Return the [x, y] coordinate for the center point of the cell that contains the specified text.  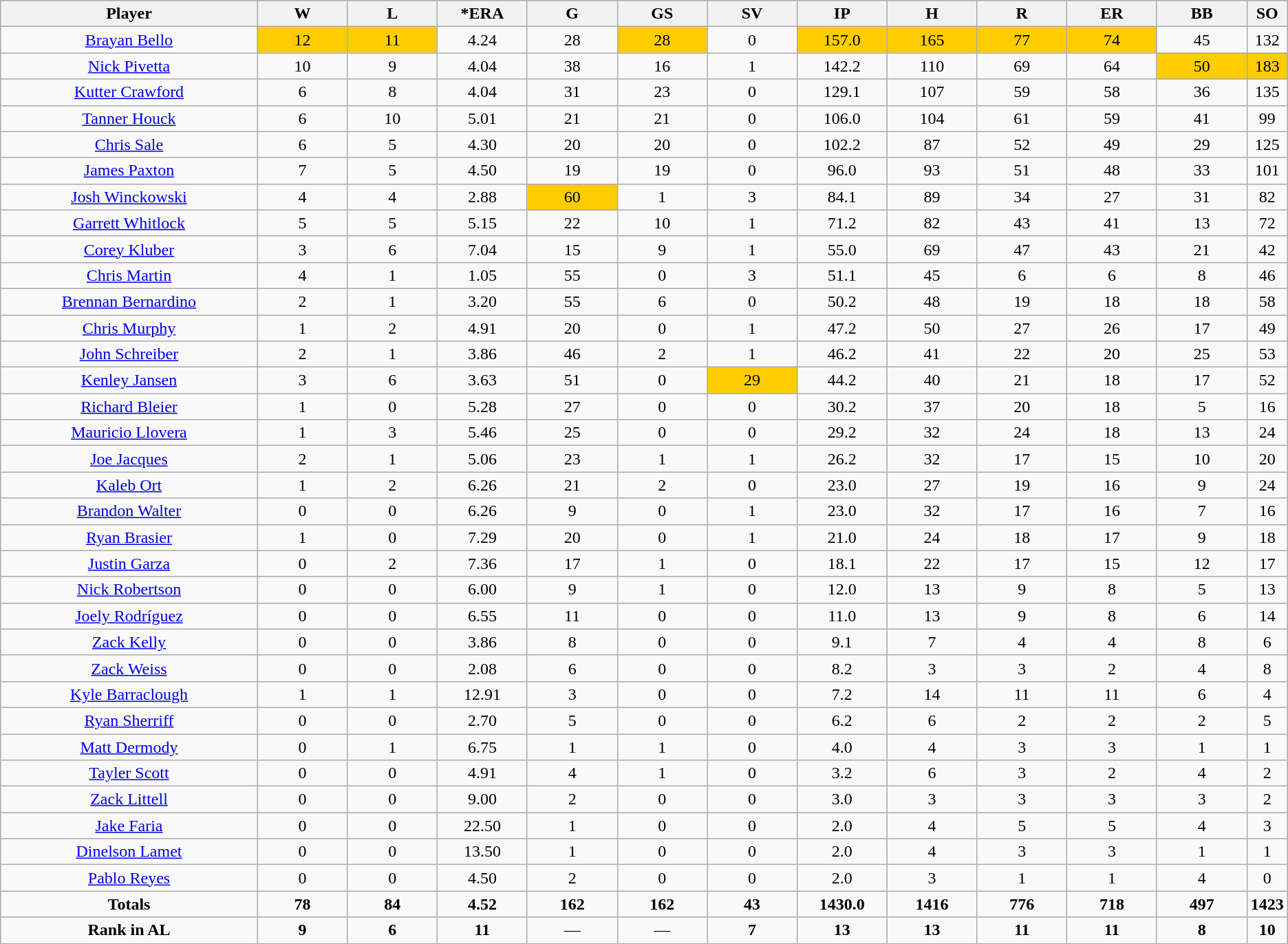
H [932, 14]
22.50 [483, 826]
GS [662, 14]
61 [1022, 118]
3.2 [842, 773]
Brayan Bello [129, 40]
89 [932, 197]
1423 [1267, 904]
4.30 [483, 144]
7.36 [483, 564]
Brandon Walter [129, 511]
Zack Kelly [129, 642]
Matt Dermody [129, 747]
James Paxton [129, 171]
135 [1267, 92]
11.0 [842, 616]
110 [932, 66]
38 [572, 66]
Mauricio Llovera [129, 433]
50.2 [842, 301]
Brennan Bernardino [129, 301]
1.05 [483, 275]
102.2 [842, 144]
51.1 [842, 275]
Tayler Scott [129, 773]
132 [1267, 40]
42 [1267, 249]
SV [753, 14]
77 [1022, 40]
Garrett Whitlock [129, 223]
12.0 [842, 590]
Pablo Reyes [129, 878]
29.2 [842, 433]
5.15 [483, 223]
Dinelson Lamet [129, 852]
Totals [129, 904]
R [1022, 14]
21.0 [842, 537]
99 [1267, 118]
47.2 [842, 328]
W [303, 14]
3.0 [842, 800]
Justin Garza [129, 564]
Kenley Jansen [129, 380]
6.00 [483, 590]
26.2 [842, 459]
BB [1201, 14]
8.2 [842, 668]
9.1 [842, 642]
18.1 [842, 564]
183 [1267, 66]
106.0 [842, 118]
Josh Winckowski [129, 197]
5.01 [483, 118]
6.75 [483, 747]
46.2 [842, 354]
7.04 [483, 249]
Zack Littell [129, 800]
64 [1112, 66]
7.29 [483, 537]
37 [932, 407]
3.20 [483, 301]
53 [1267, 354]
Joe Jacques [129, 459]
Tanner Houck [129, 118]
84.1 [842, 197]
1430.0 [842, 904]
Rank in AL [129, 930]
93 [932, 171]
36 [1201, 92]
ER [1112, 14]
776 [1022, 904]
6.55 [483, 616]
Kyle Barraclough [129, 694]
5.06 [483, 459]
104 [932, 118]
78 [303, 904]
47 [1022, 249]
3.63 [483, 380]
142.2 [842, 66]
1416 [932, 904]
129.1 [842, 92]
2.70 [483, 720]
Nick Pivetta [129, 66]
2.08 [483, 668]
4.0 [842, 747]
5.28 [483, 407]
96.0 [842, 171]
5.46 [483, 433]
497 [1201, 904]
60 [572, 197]
4.24 [483, 40]
157.0 [842, 40]
125 [1267, 144]
71.2 [842, 223]
74 [1112, 40]
Ryan Sherriff [129, 720]
33 [1201, 171]
107 [932, 92]
Kaleb Ort [129, 485]
G [572, 14]
Nick Robertson [129, 590]
7.2 [842, 694]
Corey Kluber [129, 249]
84 [392, 904]
30.2 [842, 407]
Joely Rodríguez [129, 616]
Kutter Crawford [129, 92]
26 [1112, 328]
John Schreiber [129, 354]
Ryan Brasier [129, 537]
Richard Bleier [129, 407]
2.88 [483, 197]
72 [1267, 223]
Zack Weiss [129, 668]
Chris Martin [129, 275]
6.2 [842, 720]
Chris Sale [129, 144]
Chris Murphy [129, 328]
12.91 [483, 694]
IP [842, 14]
40 [932, 380]
SO [1267, 14]
55.0 [842, 249]
Player [129, 14]
101 [1267, 171]
718 [1112, 904]
87 [932, 144]
L [392, 14]
*ERA [483, 14]
Jake Faria [129, 826]
34 [1022, 197]
9.00 [483, 800]
13.50 [483, 852]
165 [932, 40]
44.2 [842, 380]
4.52 [483, 904]
